For the text-containing cell, return its midpoint in [x, y] coordinate format. 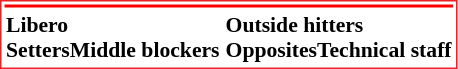
LiberoSettersMiddle blockers [112, 37]
Outside hittersOppositesTechnical staff [338, 37]
